Extract the (x, y) coordinate from the center of the cell holding the provided text.  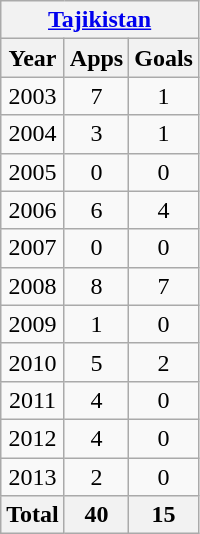
2006 (33, 210)
Tajikistan (100, 20)
2009 (33, 324)
2013 (33, 477)
Total (33, 515)
2011 (33, 400)
5 (96, 362)
Apps (96, 58)
Goals (164, 58)
2007 (33, 248)
3 (96, 134)
15 (164, 515)
2012 (33, 438)
Year (33, 58)
2004 (33, 134)
2008 (33, 286)
2010 (33, 362)
8 (96, 286)
6 (96, 210)
2003 (33, 96)
40 (96, 515)
2005 (33, 172)
